Capture the cell that displays the provided text and extract its [X, Y] central coordinate. 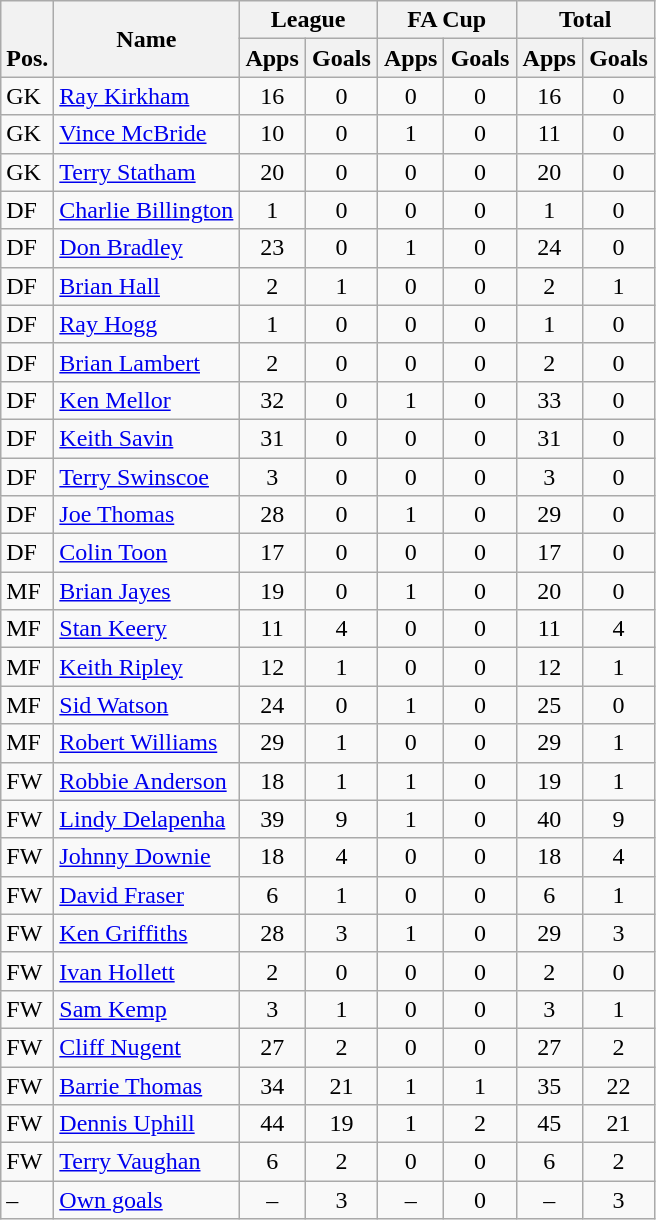
Johnny Downie [146, 857]
David Fraser [146, 895]
Ray Kirkham [146, 96]
Sid Watson [146, 705]
Barrie Thomas [146, 1085]
Brian Jayes [146, 591]
39 [272, 819]
Terry Vaughan [146, 1162]
Joe Thomas [146, 515]
Brian Lambert [146, 362]
32 [272, 400]
FA Cup [446, 20]
22 [619, 1085]
Don Bradley [146, 248]
35 [550, 1085]
Sam Kemp [146, 1009]
Keith Savin [146, 438]
33 [550, 400]
40 [550, 819]
44 [272, 1124]
Cliff Nugent [146, 1047]
Name [146, 39]
Stan Keery [146, 629]
34 [272, 1085]
Robbie Anderson [146, 781]
Vince McBride [146, 134]
Terry Statham [146, 172]
Terry Swinscoe [146, 477]
Brian Hall [146, 286]
Ray Hogg [146, 324]
Ken Mellor [146, 400]
45 [550, 1124]
Total [586, 20]
Ivan Hollett [146, 971]
League [308, 20]
Robert Williams [146, 743]
Dennis Uphill [146, 1124]
10 [272, 134]
Keith Ripley [146, 667]
23 [272, 248]
Colin Toon [146, 553]
Lindy Delapenha [146, 819]
25 [550, 705]
Charlie Billington [146, 210]
Own goals [146, 1200]
Ken Griffiths [146, 933]
Pos. [28, 39]
